Return the [X, Y] coordinate for the center point of the cell that contains the specified text.  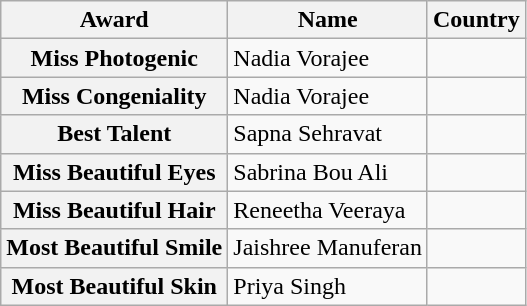
Country [476, 20]
Jaishree Manuferan [328, 248]
Best Talent [114, 134]
Priya Singh [328, 286]
Name [328, 20]
Sapna Sehravat [328, 134]
Sabrina Bou Ali [328, 172]
Most Beautiful Smile [114, 248]
Most Beautiful Skin [114, 286]
Miss Beautiful Eyes [114, 172]
Miss Photogenic [114, 58]
Reneetha Veeraya [328, 210]
Miss Congeniality [114, 96]
Award [114, 20]
Miss Beautiful Hair [114, 210]
